Scan for the cell matching the given text and deliver its (X, Y) coordinate at center. 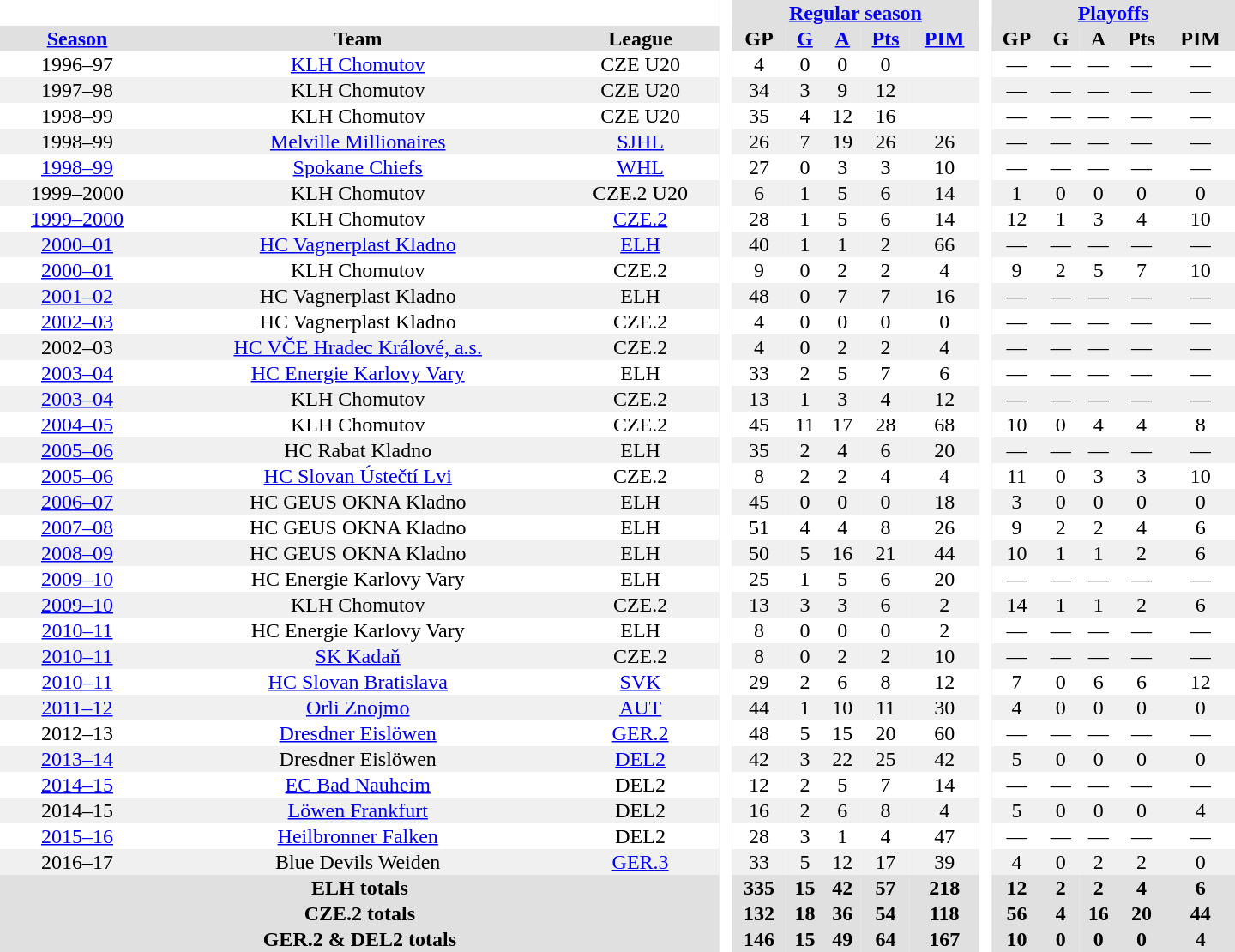
167 (945, 939)
Team (358, 39)
1996–97 (77, 64)
30 (945, 708)
39 (945, 862)
Orli Znojmo (358, 708)
HC Slovan Ústečtí Lvi (358, 476)
2008–09 (77, 553)
60 (945, 733)
132 (758, 913)
GER.3 (640, 862)
Blue Devils Weiden (358, 862)
2006–07 (77, 502)
1997–98 (77, 90)
21 (885, 553)
2004–05 (77, 425)
57 (885, 888)
CZE.2 totals (360, 913)
Heilbronner Falken (358, 836)
Spokane Chiefs (358, 167)
54 (885, 913)
50 (758, 553)
66 (945, 244)
ELH totals (360, 888)
36 (842, 913)
GER.2 (640, 733)
HC VČE Hradec Králové, a.s. (358, 347)
146 (758, 939)
HC Slovan Bratislava (358, 682)
2016–17 (77, 862)
40 (758, 244)
118 (945, 913)
Löwen Frankfurt (358, 810)
Regular season (855, 13)
22 (842, 759)
Melville Millionaires (358, 142)
27 (758, 167)
49 (842, 939)
2007–08 (77, 527)
League (640, 39)
2011–12 (77, 708)
WHL (640, 167)
29 (758, 682)
47 (945, 836)
2012–13 (77, 733)
19 (842, 142)
SK Kadaň (358, 656)
EC Bad Nauheim (358, 785)
Season (77, 39)
51 (758, 527)
SJHL (640, 142)
HC Rabat Kladno (358, 450)
56 (1017, 913)
AUT (640, 708)
2013–14 (77, 759)
68 (945, 425)
2015–16 (77, 836)
GER.2 & DEL2 totals (360, 939)
Playoffs (1113, 13)
CZE.2 U20 (640, 193)
2001–02 (77, 296)
218 (945, 888)
335 (758, 888)
34 (758, 90)
64 (885, 939)
SVK (640, 682)
